Search for the cell housing the specified text and yield its [X, Y] center coordinate. 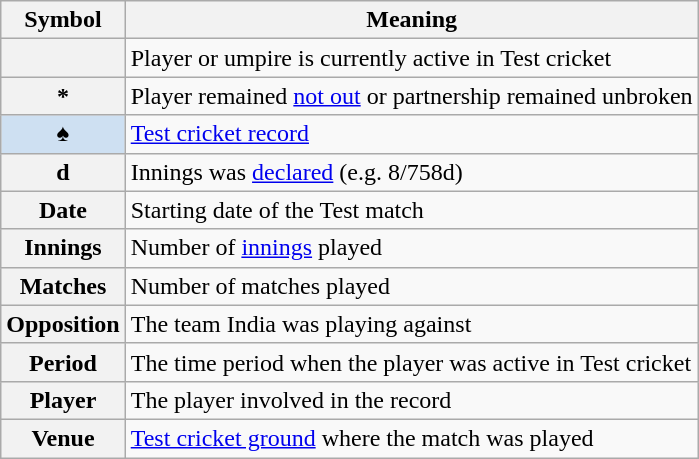
Test cricket record [412, 134]
The team India was playing against [412, 324]
Player remained not out or partnership remained unbroken [412, 96]
The player involved in the record [412, 400]
Starting date of the Test match [412, 210]
Player [63, 400]
Innings was declared (e.g. 8/758d) [412, 172]
Number of innings played [412, 248]
Test cricket ground where the match was played [412, 438]
Matches [63, 286]
Number of matches played [412, 286]
Venue [63, 438]
d [63, 172]
Period [63, 362]
Innings [63, 248]
The time period when the player was active in Test cricket [412, 362]
Date [63, 210]
* [63, 96]
Opposition [63, 324]
Symbol [63, 20]
Player or umpire is currently active in Test cricket [412, 58]
♠ [63, 134]
Meaning [412, 20]
